Find where the given text appears and provide that cell's center as [X, Y] coordinate. 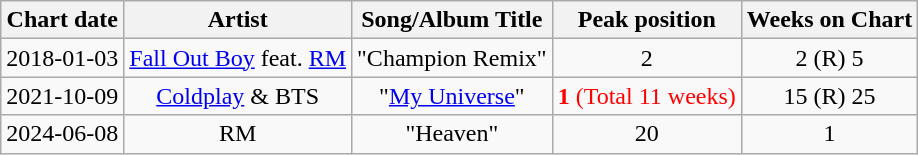
15 (R) 25 [829, 96]
Coldplay & BTS [238, 96]
2021-10-09 [62, 96]
"My Universe" [452, 96]
"Champion Remix" [452, 58]
20 [646, 134]
RM [238, 134]
2 (R) 5 [829, 58]
Chart date [62, 20]
2018-01-03 [62, 58]
Artist [238, 20]
"Heaven" [452, 134]
Song/Album Title [452, 20]
Peak position [646, 20]
1 [829, 134]
2024-06-08 [62, 134]
Weeks on Chart [829, 20]
Fall Out Boy feat. RM [238, 58]
2 [646, 58]
1 (Total 11 weeks) [646, 96]
